Pinpoint the cell where the given text exists, returning its (x, y) midpoint coordinate. 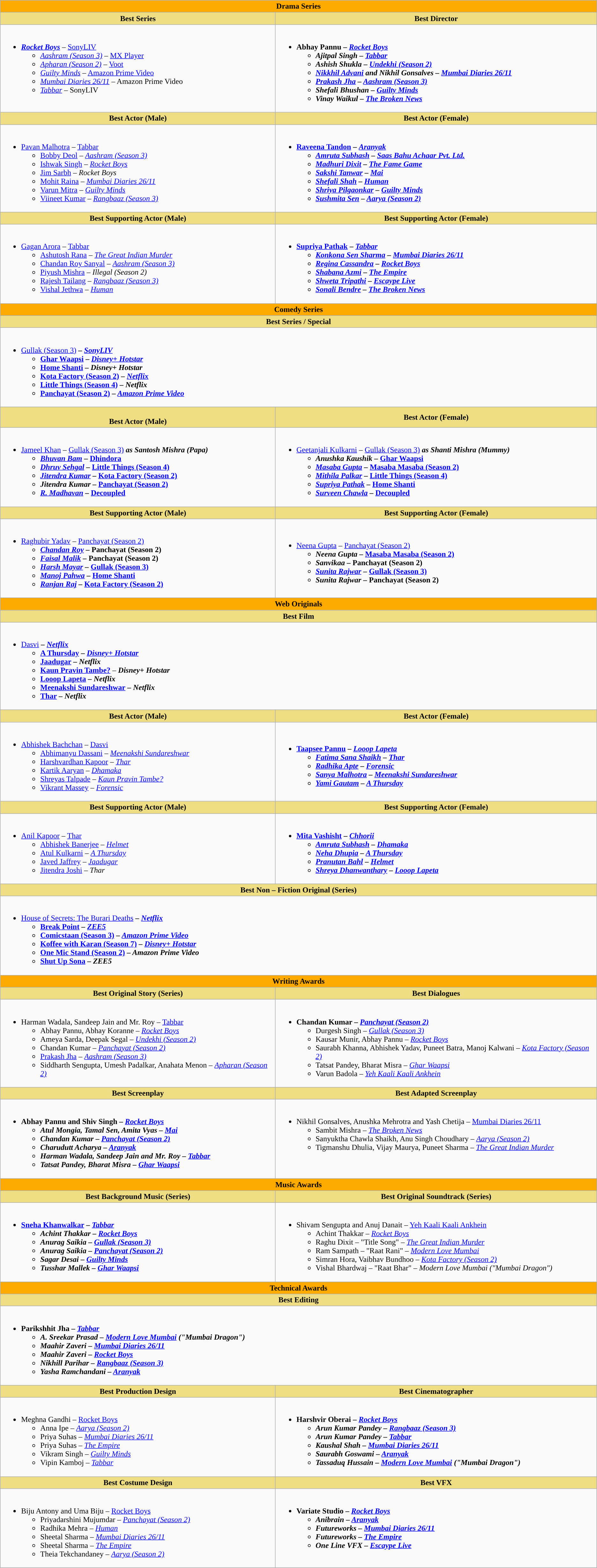
Web Originals (298, 604)
Best Editing (298, 1300)
Mita Vashisht – ChhoriiAmruta Subhash – DhamakaNeha Dhupia – A ThursdayPranutan Bahl – HelmetShreya Dhanwanthary – Looop Lapeta (436, 848)
Best VFX (436, 1483)
Best Film (298, 616)
Best Director (436, 18)
Taapsee Pannu – Looop LapetaFatima Sana Shaikh – TharRadhika Apte – ForensicSanya Malhotra – Meenakshi SundareshwarYami Gautam – A Thursday (436, 762)
Best Production Design (138, 1391)
Writing Awards (298, 981)
Best Background Music (Series) (138, 1197)
Best Series (138, 18)
Best Series / Special (298, 322)
Variate Studio – Rocket BoysAnibrain – AranyakFutureworks – Mumbai Diaries 26/11Futureworks – The EmpireOne Line VFX – Escaype Live (436, 1528)
Best Adapted Screenplay (436, 1093)
Best Cinematographer (436, 1391)
Best Original Soundtrack (Series) (436, 1197)
Music Awards (298, 1184)
Technical Awards (298, 1288)
Best Dialogues (436, 993)
Best Original Story (Series) (138, 993)
Best Screenplay (138, 1093)
Anil Kapoor – TharAbhishek Banerjee – HelmetAtul Kulkarni – A ThursdayJaved Jaffrey – JaadugarJitendra Joshi – Thar (138, 848)
Best Non – Fiction Original (Series) (298, 890)
Best Costume Design (138, 1483)
Drama Series (298, 6)
Comedy Series (298, 309)
